Identify which cell holds the provided text, then report its [X, Y] central coordinate. 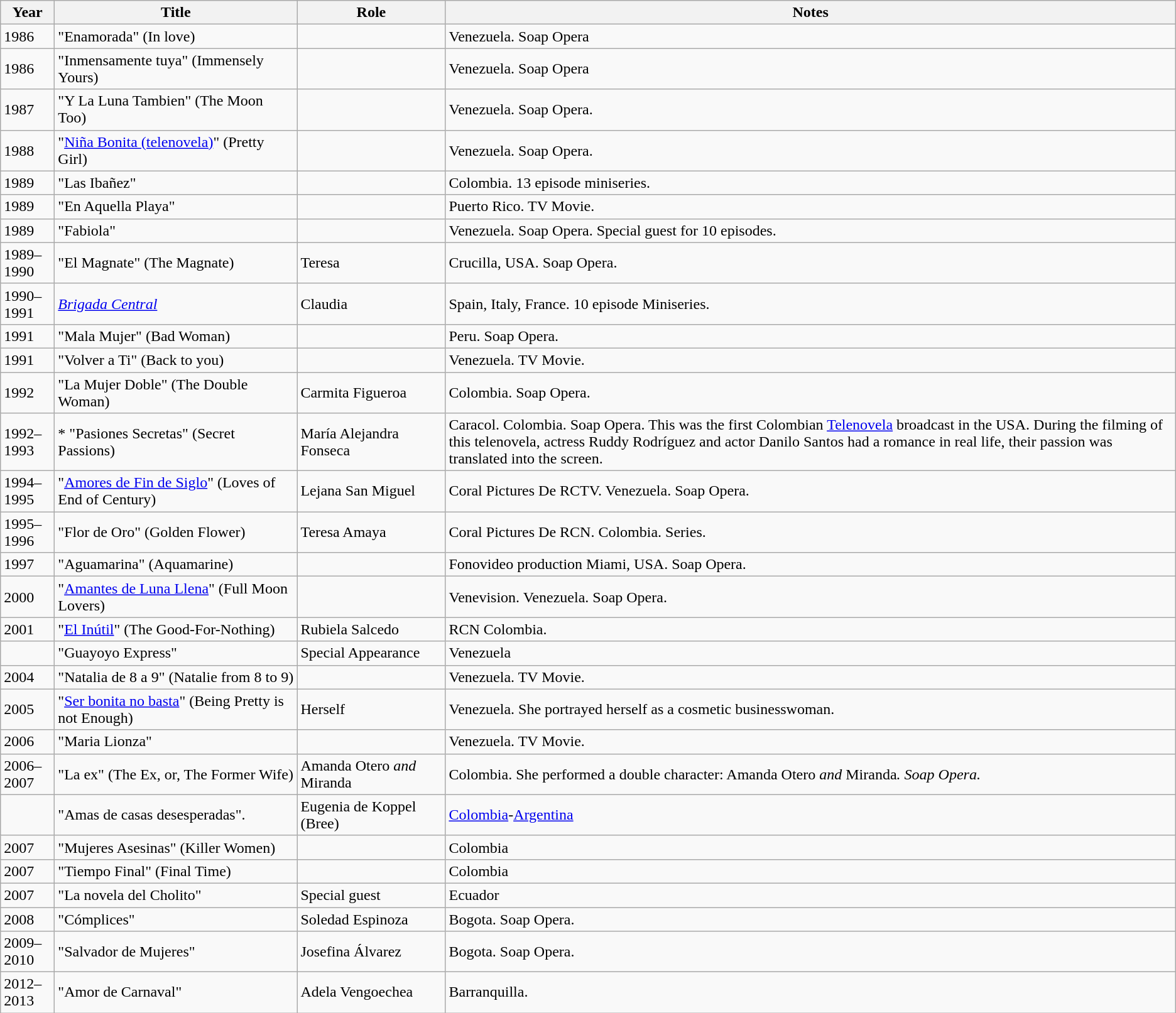
"Enamorada" (In love) [176, 36]
"Amantes de Luna Llena" (Full Moon Lovers) [176, 597]
Coral Pictures De RCTV. Venezuela. Soap Opera. [810, 491]
1987 [28, 109]
2008 [28, 919]
1992–1993 [28, 442]
"El Magnate" (The Magnate) [176, 263]
2000 [28, 597]
2004 [28, 677]
Teresa [371, 263]
Venezuela. She portrayed herself as a cosmetic businesswoman. [810, 710]
"Maria Lionza" [176, 742]
"Guayoyo Express" [176, 653]
Special Appearance [371, 653]
"Volver a Ti" (Back to you) [176, 360]
1989–1990 [28, 263]
* "Pasiones Secretas" (Secret Passions) [176, 442]
Notes [810, 13]
"En Aquella Playa" [176, 207]
1997 [28, 565]
Eugenia de Koppel (Bree) [371, 815]
Special guest [371, 895]
"La ex" (The Ex, or, The Former Wife) [176, 774]
Lejana San Miguel [371, 491]
2006–2007 [28, 774]
"Amas de casas desesperadas". [176, 815]
Soledad Espinoza [371, 919]
Crucilla, USA. Soap Opera. [810, 263]
Colombia-Argentina [810, 815]
Amanda Otero and Miranda [371, 774]
"Tiempo Final" (Final Time) [176, 871]
Spain, Italy, France. 10 episode Miniseries. [810, 304]
Adela Vengoechea [371, 992]
1995–1996 [28, 533]
Herself [371, 710]
"Inmensamente tuya" (Immensely Yours) [176, 69]
2012–2013 [28, 992]
Teresa Amaya [371, 533]
"Natalia de 8 a 9" (Natalie from 8 to 9) [176, 677]
"Aguamarina" (Aquamarine) [176, 565]
Venezuela [810, 653]
"Las Ibañez" [176, 183]
Josefina Álvarez [371, 952]
Venezuela. Soap Opera. Special guest for 10 episodes. [810, 230]
Ecuador [810, 895]
María Alejandra Fonseca [371, 442]
Claudia [371, 304]
2006 [28, 742]
"Flor de Oro" (Golden Flower) [176, 533]
Colombia. 13 episode miniseries. [810, 183]
1988 [28, 151]
2009–2010 [28, 952]
"La Mujer Doble" (The Double Woman) [176, 392]
Colombia. Soap Opera. [810, 392]
"Fabiola" [176, 230]
Colombia. She performed a double character: Amanda Otero and Miranda. Soap Opera. [810, 774]
Carmita Figueroa [371, 392]
Rubiela Salcedo [371, 629]
"Salvador de Mujeres" [176, 952]
RCN Colombia. [810, 629]
"Mujeres Asesinas" (Killer Women) [176, 847]
2005 [28, 710]
"Amores de Fin de Siglo" (Loves of End of Century) [176, 491]
"Mala Mujer" (Bad Woman) [176, 336]
Fonovideo production Miami, USA. Soap Opera. [810, 565]
1990–1991 [28, 304]
Coral Pictures De RCN. Colombia. Series. [810, 533]
"Ser bonita no basta" (Being Pretty is not Enough) [176, 710]
Puerto Rico. TV Movie. [810, 207]
Peru. Soap Opera. [810, 336]
"Cómplices" [176, 919]
Role [371, 13]
2001 [28, 629]
"Amor de Carnaval" [176, 992]
"Y La Luna Tambien" (The Moon Too) [176, 109]
Venevision. Venezuela. Soap Opera. [810, 597]
"El Inútil" (The Good-For-Nothing) [176, 629]
Year [28, 13]
1992 [28, 392]
"La novela del Cholito" [176, 895]
Title [176, 13]
Brigada Central [176, 304]
Barranquilla. [810, 992]
"Niña Bonita (telenovela)" (Pretty Girl) [176, 151]
1994–1995 [28, 491]
